Pinpoint the cell where the given text exists, returning its [x, y] midpoint coordinate. 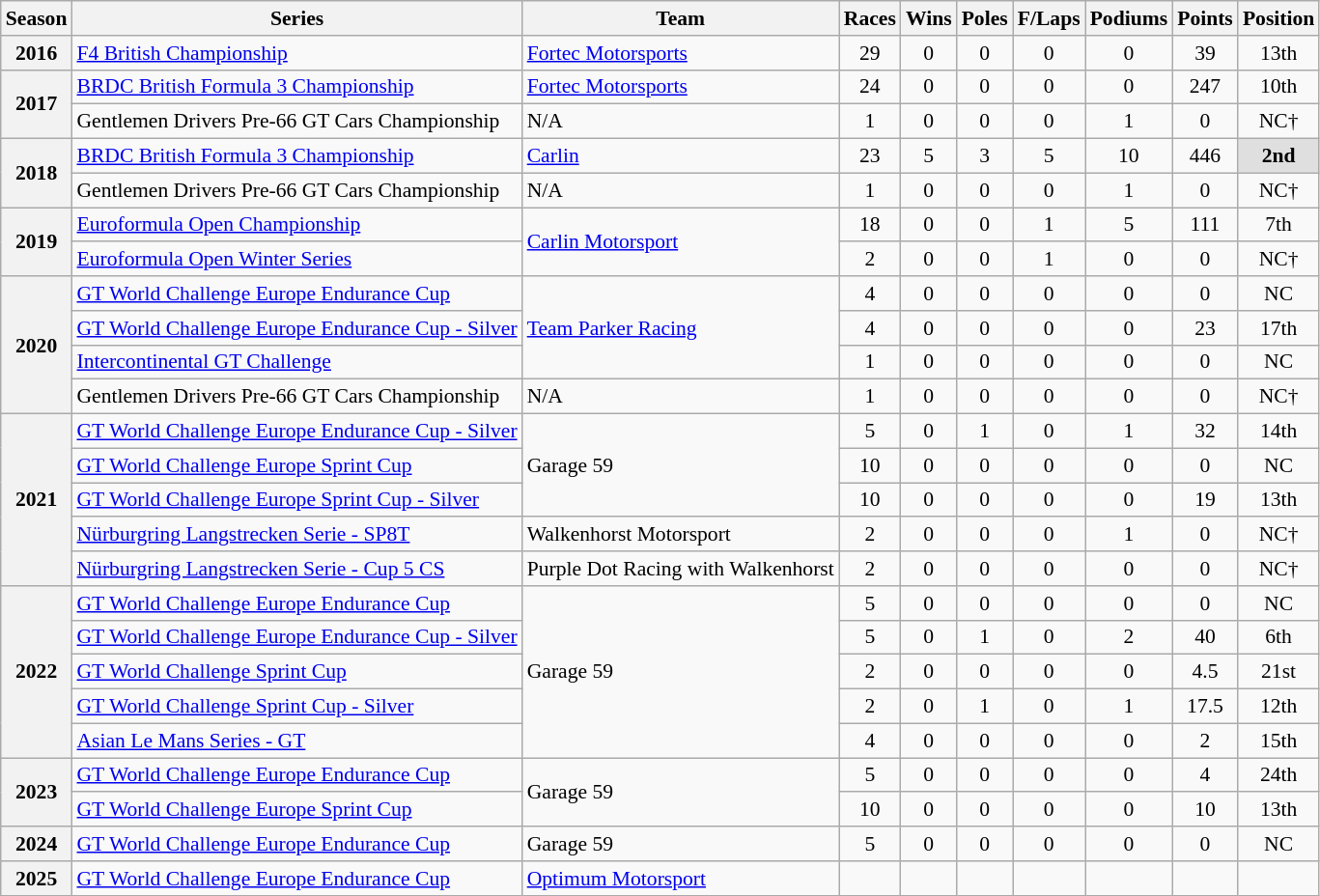
24 [870, 87]
Intercontinental GT Challenge [296, 362]
GT World Challenge Sprint Cup - Silver [296, 707]
Season [37, 18]
Races [870, 18]
29 [870, 53]
15th [1278, 741]
Poles [985, 18]
Wins [929, 18]
19 [1205, 500]
10th [1278, 87]
Walkenhorst Motorsport [681, 535]
Purple Dot Racing with Walkenhorst [681, 569]
2nd [1278, 156]
32 [1205, 432]
17.5 [1205, 707]
Nürburgring Langstrecken Serie - Cup 5 CS [296, 569]
2025 [37, 879]
Carlin Motorsport [681, 241]
17th [1278, 328]
Asian Le Mans Series - GT [296, 741]
111 [1205, 225]
GT World Challenge Europe Sprint Cup - Silver [296, 500]
Carlin [681, 156]
6th [1278, 637]
39 [1205, 53]
12th [1278, 707]
2023 [37, 792]
18 [870, 225]
2019 [37, 241]
21st [1278, 672]
2016 [37, 53]
Euroformula Open Championship [296, 225]
Position [1278, 18]
F4 British Championship [296, 53]
2020 [37, 345]
Team [681, 18]
Nürburgring Langstrecken Serie - SP8T [296, 535]
Points [1205, 18]
2024 [37, 844]
247 [1205, 87]
446 [1205, 156]
Team Parker Racing [681, 328]
40 [1205, 637]
Optimum Motorsport [681, 879]
2018 [37, 174]
14th [1278, 432]
GT World Challenge Sprint Cup [296, 672]
7th [1278, 225]
Euroformula Open Winter Series [296, 260]
F/Laps [1049, 18]
3 [985, 156]
2022 [37, 672]
2021 [37, 500]
Podiums [1130, 18]
4.5 [1205, 672]
24th [1278, 775]
2017 [37, 104]
Series [296, 18]
